Scan for the cell matching the given text and deliver its [X, Y] coordinate at center. 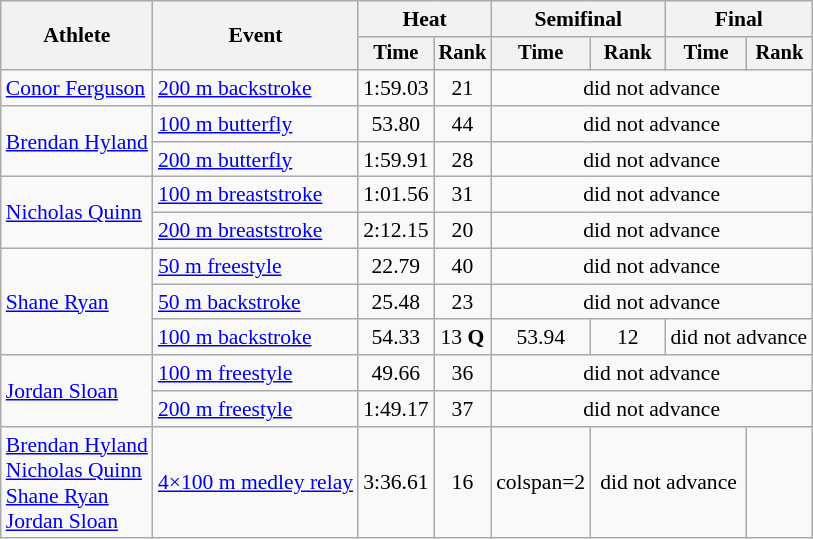
4×100 m medley relay [256, 483]
200 m breaststroke [256, 231]
44 [463, 124]
22.79 [396, 267]
100 m freestyle [256, 373]
54.33 [396, 338]
2:12.15 [396, 231]
Final [738, 19]
31 [463, 195]
200 m backstroke [256, 88]
1:01.56 [396, 195]
colspan=2 [540, 483]
Nicholas Quinn [77, 212]
20 [463, 231]
53.80 [396, 124]
50 m backstroke [256, 302]
25.48 [396, 302]
50 m freestyle [256, 267]
1:49.17 [396, 409]
Jordan Sloan [77, 390]
53.94 [540, 338]
200 m butterfly [256, 160]
37 [463, 409]
Conor Ferguson [77, 88]
Brendan Hyland [77, 142]
Semifinal [578, 19]
Heat [424, 19]
Shane Ryan [77, 302]
40 [463, 267]
21 [463, 88]
Athlete [77, 36]
1:59.03 [396, 88]
Event [256, 36]
13 Q [463, 338]
16 [463, 483]
23 [463, 302]
100 m butterfly [256, 124]
1:59.91 [396, 160]
Brendan HylandNicholas QuinnShane RyanJordan Sloan [77, 483]
28 [463, 160]
36 [463, 373]
200 m freestyle [256, 409]
12 [628, 338]
49.66 [396, 373]
100 m backstroke [256, 338]
3:36.61 [396, 483]
100 m breaststroke [256, 195]
